For the text-containing cell, return its midpoint in (X, Y) coordinate format. 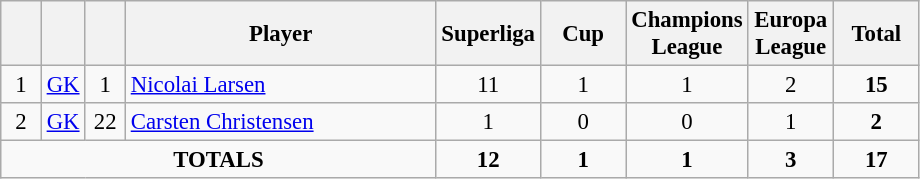
Europa League (791, 34)
Champions League (687, 34)
Carsten Christensen (280, 122)
Cup (583, 34)
TOTALS (218, 160)
Superliga (488, 34)
15 (877, 85)
17 (877, 160)
11 (488, 85)
Player (280, 34)
Nicolai Larsen (280, 85)
12 (488, 160)
3 (791, 160)
22 (106, 122)
Total (877, 34)
